Output the [x, y] coordinate of the center of the cell containing the given text.  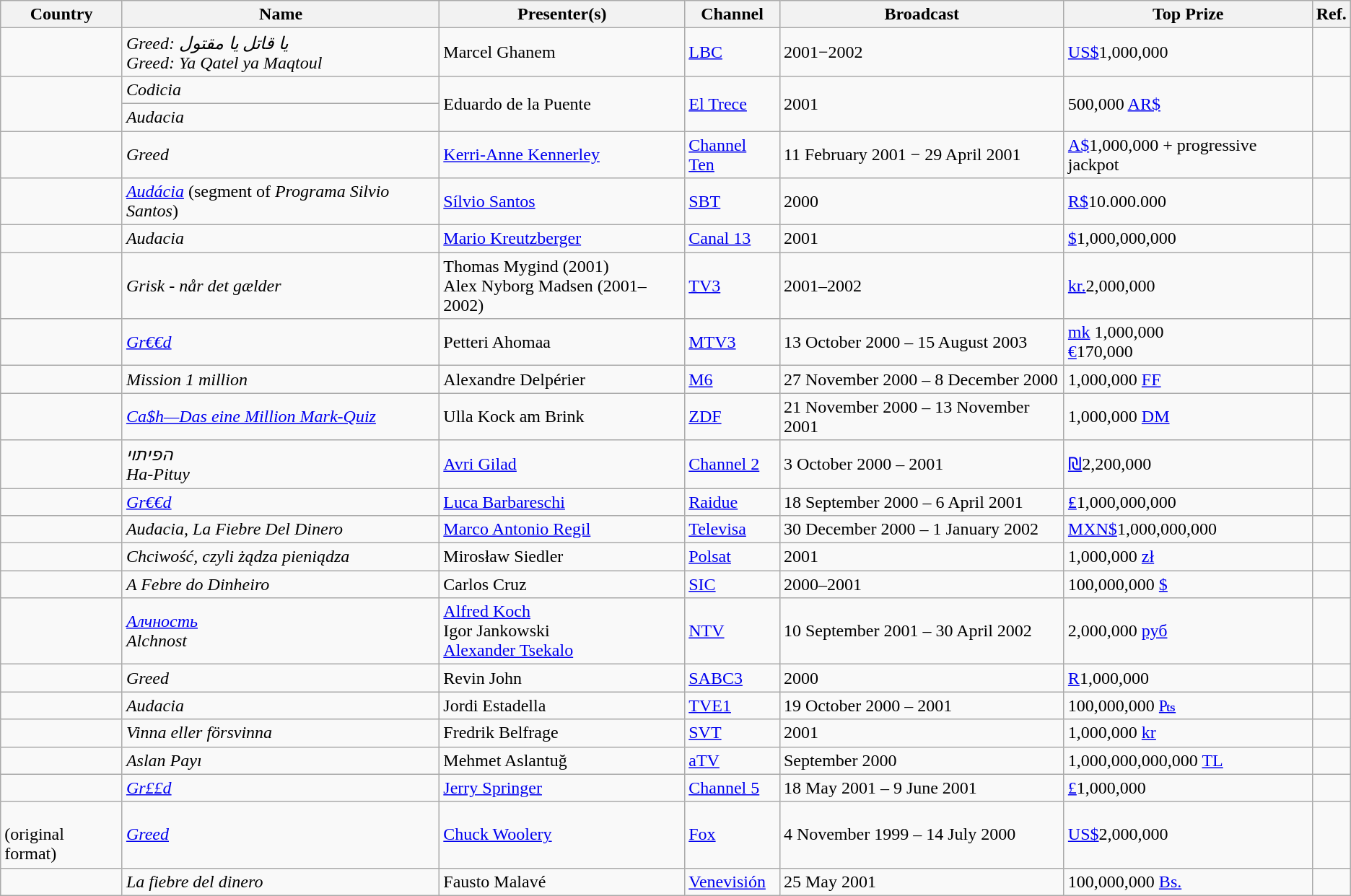
TVE1 [733, 706]
הפיתויHa-Pituy [280, 465]
18 May 2001 – 9 June 2001 [922, 788]
(original format) [62, 835]
MXN$1,000,000,000 [1188, 530]
£1,000,000 [1188, 788]
Channel 5 [733, 788]
MTV3 [733, 342]
Channel Ten [733, 154]
R$10.000.000 [1188, 202]
Ulla Kock am Brink [562, 417]
NTV [733, 631]
25 May 2001 [922, 882]
19 October 2000 – 2001 [922, 706]
13 October 2000 – 15 August 2003 [922, 342]
US$2,000,000 [1188, 835]
Codicia [280, 89]
M6 [733, 379]
Marcel Ghanem [562, 52]
Alexandre Delpérier [562, 379]
kr.2,000,000 [1188, 286]
Jerry Springer [562, 788]
Petteri Ahomaa [562, 342]
Fox [733, 835]
SABC3 [733, 678]
Mission 1 million [280, 379]
₪2,200,000 [1188, 465]
21 November 2000 – 13 November 2001 [922, 417]
Carlos Cruz [562, 584]
Audácia (segment of Programa Silvio Santos) [280, 202]
Top Prize [1188, 14]
Gr££d [280, 788]
Luca Barbareschi [562, 501]
Audacia, La Fiebre Del Dinero [280, 530]
АлчностьAlchnost [280, 631]
Eduardo de la Puente [562, 103]
Channel 2 [733, 465]
Chuck Woolery [562, 835]
US$1,000,000 [1188, 52]
Mario Kreutzberger [562, 239]
1,000,000,000,000 TL [1188, 760]
100,000,000 $ [1188, 584]
Chciwość, czyli żądza pieniądza [280, 557]
10 September 2001 – 30 April 2002 [922, 631]
SVT [733, 733]
R1,000,000 [1188, 678]
Canal 13 [733, 239]
Name [280, 14]
1,000,000 kr [1188, 733]
100,000,000 ₧ [1188, 706]
500,000 AR$ [1188, 103]
2,000,000 руб [1188, 631]
Country [62, 14]
4 November 1999 – 14 July 2000 [922, 835]
1,000,000 zł [1188, 557]
mk 1,000,000€170,000 [1188, 342]
₤1,000,000,000 [1188, 501]
3 October 2000 – 2001 [922, 465]
30 December 2000 – 1 January 2002 [922, 530]
SIC [733, 584]
Kerri-Anne Kennerley [562, 154]
Sílvio Santos [562, 202]
Broadcast [922, 14]
Polsat [733, 557]
100,000,000 Bs. [1188, 882]
Ref. [1331, 14]
A$1,000,000 + progressive jackpot [1188, 154]
2000–2001 [922, 584]
Raidue [733, 501]
La fiebre del dinero [280, 882]
Aslan Payı [280, 760]
1,000,000 DM [1188, 417]
Vinna eller försvinna [280, 733]
SBT [733, 202]
Televisa [733, 530]
Greed: يا قاتل يا مقتولGreed: Ya Qatel ya Maqtoul [280, 52]
18 September 2000 – 6 April 2001 [922, 501]
Marco Antonio Regil [562, 530]
Presenter(s) [562, 14]
El Trece [733, 103]
Venevisión [733, 882]
Fredrik Belfrage [562, 733]
LBC [733, 52]
September 2000 [922, 760]
Revin John [562, 678]
TV3 [733, 286]
11 February 2001 − 29 April 2001 [922, 154]
Channel [733, 14]
Thomas Mygind (2001)Alex Nyborg Madsen (2001–2002) [562, 286]
aTV [733, 760]
Mehmet Aslantuğ [562, 760]
2001−2002 [922, 52]
Alfred KochIgor JankowskiAlexander Tsekalo [562, 631]
Grisk - når det gælder [280, 286]
1,000,000 FF [1188, 379]
$1,000,000,000 [1188, 239]
2001–2002 [922, 286]
Avri Gilad [562, 465]
27 November 2000 – 8 December 2000 [922, 379]
Ca$h—Das eine Million Mark-Quiz [280, 417]
Jordi Estadella [562, 706]
Mirosław Siedler [562, 557]
ZDF [733, 417]
Fausto Malavé [562, 882]
A Febre do Dinheiro [280, 584]
